Output the (X, Y) coordinate of the center of the cell containing the given text.  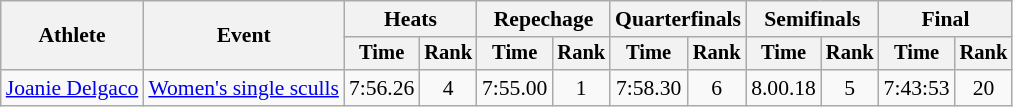
Repechage (544, 19)
Semifinals (812, 19)
8.00.18 (784, 88)
7:43:53 (917, 88)
7:58.30 (648, 88)
Heats (410, 19)
1 (581, 88)
Event (244, 36)
7:56.26 (382, 88)
Quarterfinals (678, 19)
Final (946, 19)
Joanie Delgaco (72, 88)
7:55.00 (514, 88)
20 (984, 88)
Athlete (72, 36)
4 (448, 88)
5 (850, 88)
6 (716, 88)
Women's single sculls (244, 88)
